Scan for the cell matching the given text and deliver its [X, Y] coordinate at center. 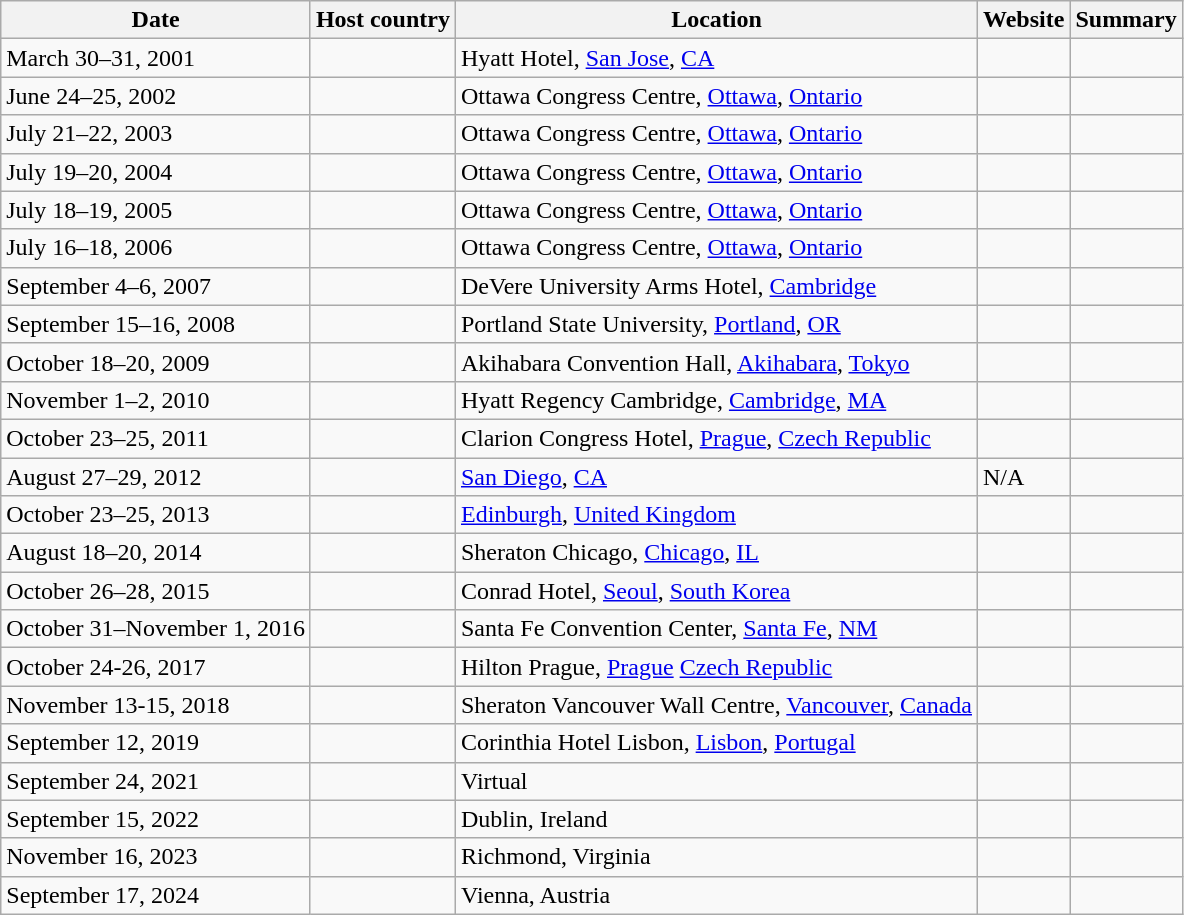
Edinburgh, United Kingdom [716, 515]
San Diego, CA [716, 477]
Date [156, 20]
Clarion Congress Hotel, Prague, Czech Republic [716, 438]
September 24, 2021 [156, 781]
September 4–6, 2007 [156, 286]
August 27–29, 2012 [156, 477]
Vienna, Austria [716, 895]
March 30–31, 2001 [156, 58]
Conrad Hotel, Seoul, South Korea [716, 591]
Host country [382, 20]
Summary [1126, 20]
Dublin, Ireland [716, 819]
Sheraton Chicago, Chicago, IL [716, 553]
DeVere University Arms Hotel, Cambridge [716, 286]
November 16, 2023 [156, 857]
N/A [1024, 477]
Sheraton Vancouver Wall Centre, Vancouver, Canada [716, 705]
Location [716, 20]
July 16–18, 2006 [156, 248]
Portland State University, Portland, OR [716, 324]
August 18–20, 2014 [156, 553]
Virtual [716, 781]
November 13-15, 2018 [156, 705]
July 18–19, 2005 [156, 210]
Hyatt Regency Cambridge, Cambridge, MA [716, 400]
Website [1024, 20]
October 31–November 1, 2016 [156, 629]
Hilton Prague, Prague Czech Republic [716, 667]
Richmond, Virginia [716, 857]
July 21–22, 2003 [156, 134]
October 26–28, 2015 [156, 591]
Corinthia Hotel Lisbon, Lisbon, Portugal [716, 743]
Santa Fe Convention Center, Santa Fe, NM [716, 629]
Akihabara Convention Hall, Akihabara, Tokyo [716, 362]
September 15–16, 2008 [156, 324]
June 24–25, 2002 [156, 96]
September 17, 2024 [156, 895]
September 15, 2022 [156, 819]
October 18–20, 2009 [156, 362]
November 1–2, 2010 [156, 400]
July 19–20, 2004 [156, 172]
October 24-26, 2017 [156, 667]
October 23–25, 2013 [156, 515]
Hyatt Hotel, San Jose, CA [716, 58]
October 23–25, 2011 [156, 438]
September 12, 2019 [156, 743]
